Determine the [X, Y] coordinate at the center of the cell enclosing the given text.  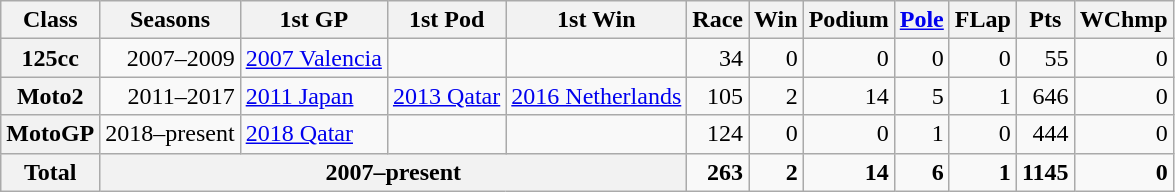
1145 [1045, 172]
646 [1045, 96]
Pts [1045, 20]
2007–2009 [170, 58]
Win [776, 20]
105 [718, 96]
Total [50, 172]
34 [718, 58]
2007–present [394, 172]
Podium [848, 20]
55 [1045, 58]
1st GP [314, 20]
6 [922, 172]
WChmp [1124, 20]
1st Win [596, 20]
Class [50, 20]
Seasons [170, 20]
2013 Qatar [446, 96]
5 [922, 96]
FLap [982, 20]
125cc [50, 58]
Moto2 [50, 96]
2011 Japan [314, 96]
2007 Valencia [314, 58]
MotoGP [50, 134]
2018–present [170, 134]
2011–2017 [170, 96]
1st Pod [446, 20]
124 [718, 134]
Race [718, 20]
263 [718, 172]
2016 Netherlands [596, 96]
Pole [922, 20]
444 [1045, 134]
2018 Qatar [314, 134]
